Output the (x, y) coordinate of the center of the cell containing the given text.  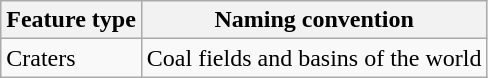
Naming convention (314, 20)
Feature type (72, 20)
Coal fields and basins of the world (314, 58)
Craters (72, 58)
